Find where the given text appears and provide that cell's center as [x, y] coordinate. 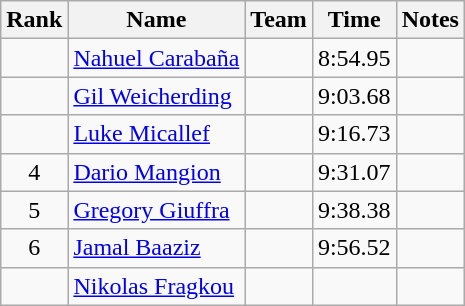
Jamal Baaziz [156, 248]
9:16.73 [354, 134]
5 [34, 210]
Gil Weicherding [156, 96]
Team [279, 20]
6 [34, 248]
Gregory Giuffra [156, 210]
Rank [34, 20]
Nahuel Carabaña [156, 58]
9:38.38 [354, 210]
9:56.52 [354, 248]
9:31.07 [354, 172]
Name [156, 20]
Notes [430, 20]
Luke Micallef [156, 134]
8:54.95 [354, 58]
Nikolas Fragkou [156, 286]
4 [34, 172]
9:03.68 [354, 96]
Dario Mangion [156, 172]
Time [354, 20]
